Return the [x, y] coordinate for the center point of the cell that contains the specified text.  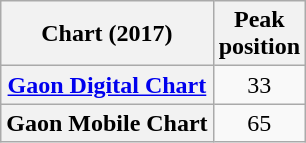
Gaon Mobile Chart [107, 123]
Peakposition [259, 34]
33 [259, 85]
65 [259, 123]
Chart (2017) [107, 34]
Gaon Digital Chart [107, 85]
